Detect which cell encompasses the target text, then output its [x, y] center coordinate. 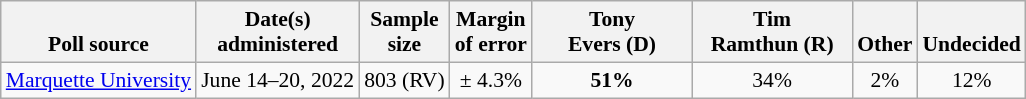
TimRamthun (R) [772, 32]
Samplesize [404, 32]
34% [772, 80]
803 (RV) [404, 80]
TonyEvers (D) [612, 32]
2% [884, 80]
Date(s)administered [278, 32]
Marquette University [98, 80]
± 4.3% [491, 80]
51% [612, 80]
12% [971, 80]
Undecided [971, 32]
June 14–20, 2022 [278, 80]
Marginof error [491, 32]
Poll source [98, 32]
Other [884, 32]
